From the cell containing the given text, extract its center point as [X, Y] coordinate. 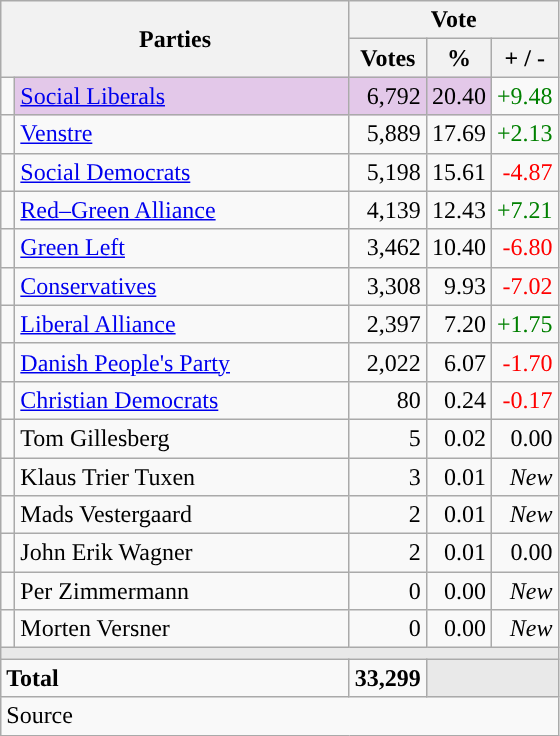
33,299 [388, 678]
-6.80 [524, 248]
+2.13 [524, 134]
% [458, 58]
20.40 [458, 96]
7.20 [458, 324]
3 [388, 477]
Per Zimmermann [182, 591]
6.07 [458, 362]
Votes [388, 58]
80 [388, 400]
Venstre [182, 134]
Klaus Trier Tuxen [182, 477]
-4.87 [524, 172]
+9.48 [524, 96]
17.69 [458, 134]
12.43 [458, 210]
Parties [176, 39]
5,889 [388, 134]
0.02 [458, 438]
Conservatives [182, 286]
+1.75 [524, 324]
+7.21 [524, 210]
3,308 [388, 286]
Total [176, 678]
Red–Green Alliance [182, 210]
6,792 [388, 96]
-1.70 [524, 362]
+ / - [524, 58]
Social Democrats [182, 172]
3,462 [388, 248]
15.61 [458, 172]
2,397 [388, 324]
10.40 [458, 248]
Liberal Alliance [182, 324]
Green Left [182, 248]
Social Liberals [182, 96]
Vote [454, 20]
John Erik Wagner [182, 553]
9.93 [458, 286]
Morten Versner [182, 629]
2,022 [388, 362]
Mads Vestergaard [182, 515]
Tom Gillesberg [182, 438]
0.24 [458, 400]
Danish People's Party [182, 362]
5 [388, 438]
-7.02 [524, 286]
4,139 [388, 210]
-0.17 [524, 400]
Source [280, 716]
Christian Democrats [182, 400]
5,198 [388, 172]
